Detect which cell encompasses the target text, then output its (X, Y) center coordinate. 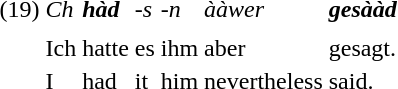
hatte (106, 48)
gesagt. (362, 48)
ihm (179, 48)
aber (264, 48)
es (144, 48)
Ich (61, 48)
